Output the [X, Y] coordinate of the center of the cell containing the given text.  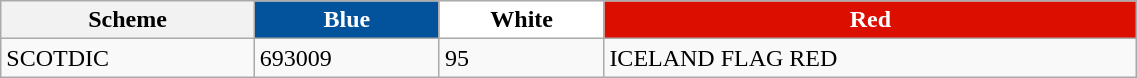
SCOTDIC [128, 58]
ICELAND FLAG RED [870, 58]
Scheme [128, 20]
Blue [346, 20]
95 [521, 58]
White [521, 20]
693009 [346, 58]
Red [870, 20]
